Pinpoint the cell where the given text exists, returning its [X, Y] midpoint coordinate. 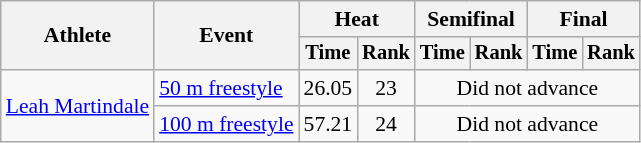
57.21 [328, 124]
Final [583, 19]
Heat [357, 19]
26.05 [328, 88]
23 [386, 88]
50 m freestyle [226, 88]
Leah Martindale [78, 106]
Event [226, 36]
24 [386, 124]
100 m freestyle [226, 124]
Athlete [78, 36]
Semifinal [471, 19]
